From the cell containing the given text, extract its center point as [x, y] coordinate. 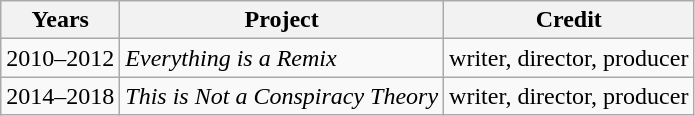
Everything is a Remix [282, 58]
2014–2018 [60, 96]
This is Not a Conspiracy Theory [282, 96]
Credit [569, 20]
2010–2012 [60, 58]
Years [60, 20]
Project [282, 20]
